Capture the cell that displays the provided text and extract its (x, y) central coordinate. 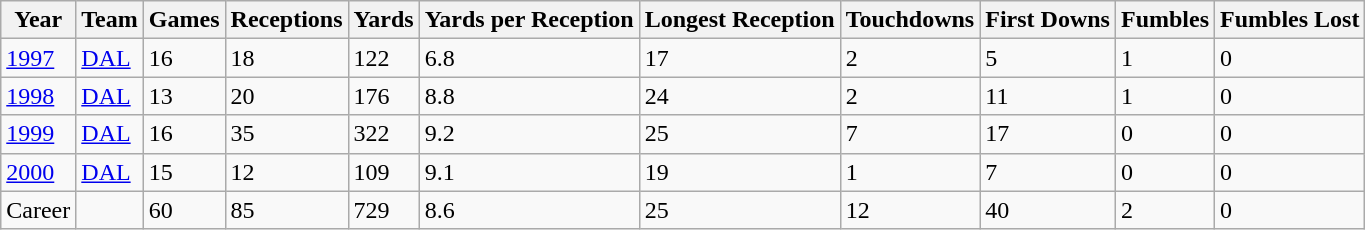
Year (38, 20)
Fumbles Lost (1290, 20)
Yards (384, 20)
20 (286, 96)
5 (1048, 58)
13 (184, 96)
40 (1048, 210)
Team (110, 20)
Receptions (286, 20)
1997 (38, 58)
18 (286, 58)
Yards per Reception (529, 20)
First Downs (1048, 20)
122 (384, 58)
8.6 (529, 210)
11 (1048, 96)
322 (384, 134)
Touchdowns (910, 20)
19 (740, 172)
9.2 (529, 134)
60 (184, 210)
Fumbles (1164, 20)
1999 (38, 134)
1998 (38, 96)
35 (286, 134)
Longest Reception (740, 20)
24 (740, 96)
Career (38, 210)
109 (384, 172)
176 (384, 96)
6.8 (529, 58)
729 (384, 210)
15 (184, 172)
Games (184, 20)
8.8 (529, 96)
2000 (38, 172)
85 (286, 210)
9.1 (529, 172)
